For the text-containing cell, return its midpoint in (X, Y) coordinate format. 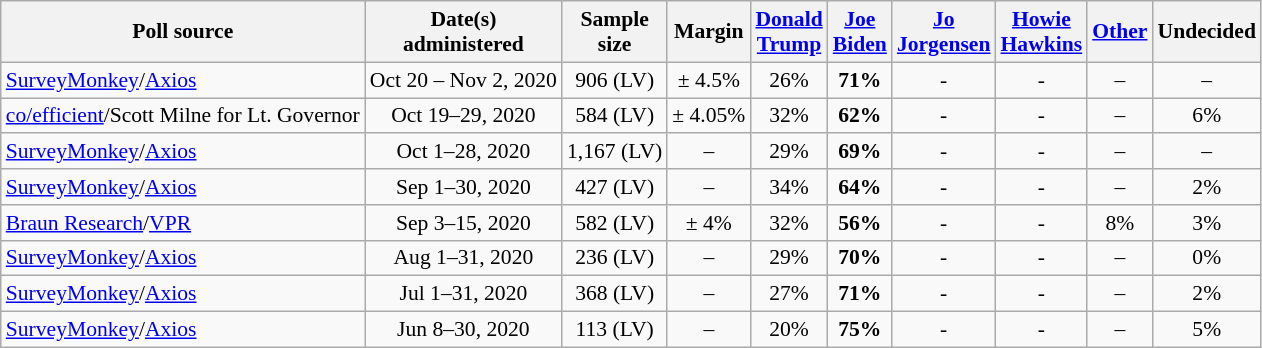
Poll source (183, 32)
JoeBiden (860, 32)
75% (860, 330)
Other (1120, 32)
Oct 19–29, 2020 (464, 116)
6% (1206, 116)
236 (LV) (614, 258)
Jul 1–31, 2020 (464, 294)
Samplesize (614, 32)
56% (860, 223)
584 (LV) (614, 116)
0% (1206, 258)
co/efficient/Scott Milne for Lt. Governor (183, 116)
Braun Research/VPR (183, 223)
906 (LV) (614, 80)
34% (788, 187)
427 (LV) (614, 187)
± 4% (708, 223)
Jun 8–30, 2020 (464, 330)
62% (860, 116)
3% (1206, 223)
Oct 20 – Nov 2, 2020 (464, 80)
368 (LV) (614, 294)
69% (860, 152)
Sep 3–15, 2020 (464, 223)
± 4.5% (708, 80)
Undecided (1206, 32)
JoJorgensen (944, 32)
HowieHawkins (1042, 32)
Oct 1–28, 2020 (464, 152)
± 4.05% (708, 116)
8% (1120, 223)
DonaldTrump (788, 32)
26% (788, 80)
1,167 (LV) (614, 152)
Date(s)administered (464, 32)
27% (788, 294)
20% (788, 330)
5% (1206, 330)
Aug 1–31, 2020 (464, 258)
582 (LV) (614, 223)
70% (860, 258)
64% (860, 187)
113 (LV) (614, 330)
Margin (708, 32)
Sep 1–30, 2020 (464, 187)
